Detect which cell encompasses the target text, then output its [X, Y] center coordinate. 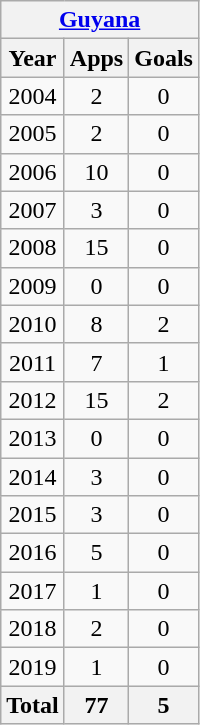
2016 [33, 553]
77 [96, 705]
2017 [33, 591]
2015 [33, 515]
2010 [33, 324]
Year [33, 58]
2006 [33, 172]
10 [96, 172]
2009 [33, 286]
2012 [33, 400]
8 [96, 324]
2005 [33, 134]
2014 [33, 477]
2007 [33, 210]
Apps [96, 58]
Guyana [100, 20]
2013 [33, 438]
2011 [33, 362]
Total [33, 705]
2008 [33, 248]
2019 [33, 667]
Goals [164, 58]
2018 [33, 629]
2004 [33, 96]
7 [96, 362]
